Determine the [x, y] coordinate at the center of the cell enclosing the given text.  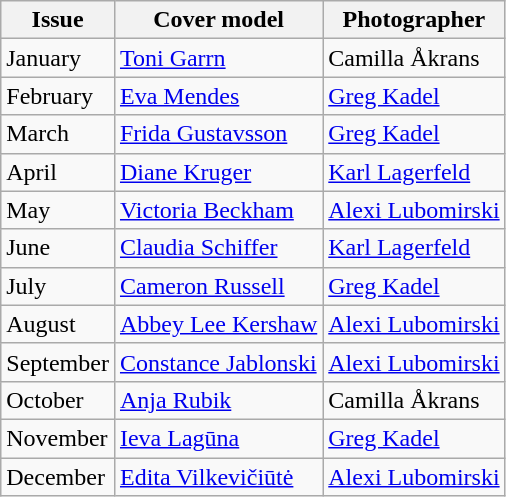
September [58, 362]
July [58, 286]
November [58, 438]
Ieva Lagūna [218, 438]
Cameron Russell [218, 286]
October [58, 400]
Constance Jablonski [218, 362]
May [58, 210]
Photographer [414, 20]
March [58, 134]
Anja Rubik [218, 400]
Frida Gustavsson [218, 134]
December [58, 477]
Abbey Lee Kershaw [218, 324]
Cover model [218, 20]
January [58, 58]
August [58, 324]
February [58, 96]
Edita Vilkevičiūtė [218, 477]
Claudia Schiffer [218, 248]
Victoria Beckham [218, 210]
Issue [58, 20]
Toni Garrn [218, 58]
June [58, 248]
April [58, 172]
Eva Mendes [218, 96]
Diane Kruger [218, 172]
